Output the (x, y) coordinate of the center of the cell containing the given text.  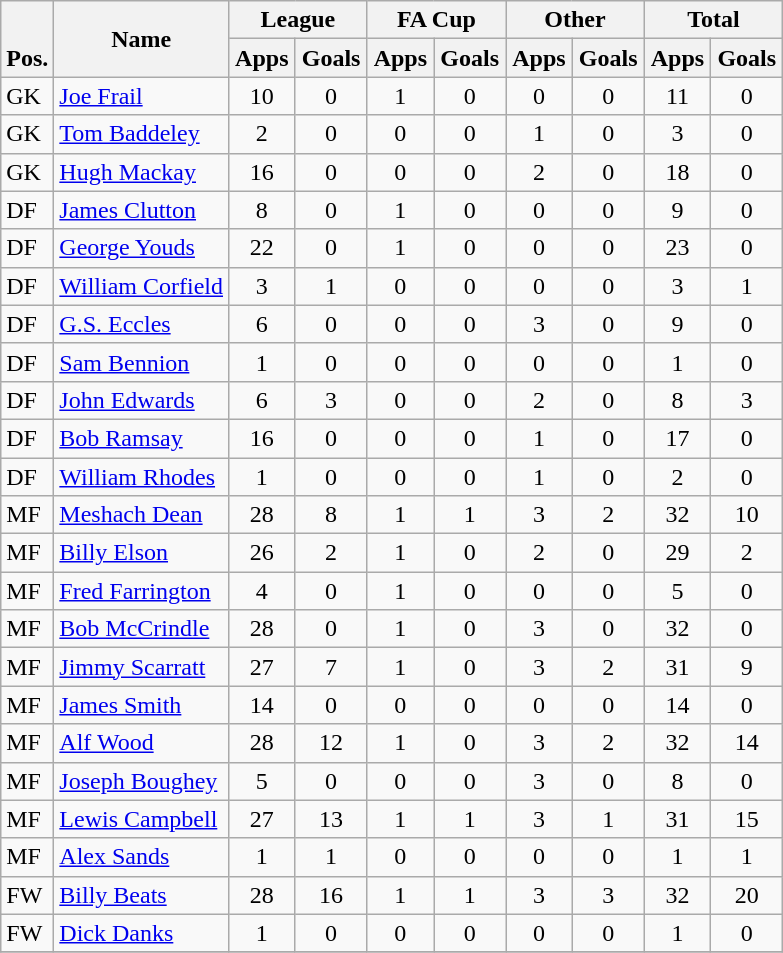
James Smith (142, 705)
George Youds (142, 248)
11 (678, 96)
Tom Baddeley (142, 134)
12 (331, 743)
League (298, 20)
Joseph Boughey (142, 781)
Fred Farrington (142, 591)
17 (678, 438)
Pos. (28, 39)
James Clutton (142, 210)
29 (678, 553)
7 (331, 667)
Hugh Mackay (142, 172)
FA Cup (436, 20)
G.S. Eccles (142, 324)
20 (747, 895)
William Corfield (142, 286)
15 (747, 819)
13 (331, 819)
4 (262, 591)
Billy Elson (142, 553)
Alex Sands (142, 857)
23 (678, 248)
Sam Bennion (142, 362)
Meshach Dean (142, 515)
18 (678, 172)
Bob McCrindle (142, 629)
Jimmy Scarratt (142, 667)
Name (142, 39)
Alf Wood (142, 743)
Billy Beats (142, 895)
22 (262, 248)
26 (262, 553)
Joe Frail (142, 96)
John Edwards (142, 400)
Bob Ramsay (142, 438)
William Rhodes (142, 477)
Total (714, 20)
Dick Danks (142, 933)
Lewis Campbell (142, 819)
Other (576, 20)
